Scan for the cell matching the given text and deliver its (X, Y) coordinate at center. 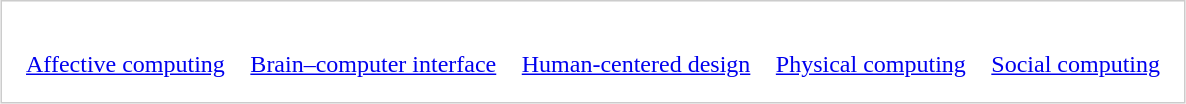
Physical computing (870, 65)
Affective computing (126, 65)
Social computing (1076, 65)
Brain–computer interface (374, 65)
Human-centered design (636, 65)
